Locate the cell with the specified text and output its [x, y] center coordinate. 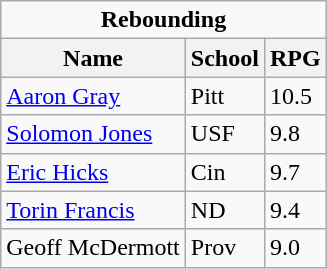
USF [224, 134]
Torin Francis [94, 210]
9.0 [295, 248]
Prov [224, 248]
10.5 [295, 96]
School [224, 58]
Rebounding [164, 20]
Solomon Jones [94, 134]
9.4 [295, 210]
Name [94, 58]
RPG [295, 58]
Geoff McDermott [94, 248]
Eric Hicks [94, 172]
Cin [224, 172]
ND [224, 210]
9.8 [295, 134]
9.7 [295, 172]
Aaron Gray [94, 96]
Pitt [224, 96]
